Detect which cell encompasses the target text, then output its (X, Y) center coordinate. 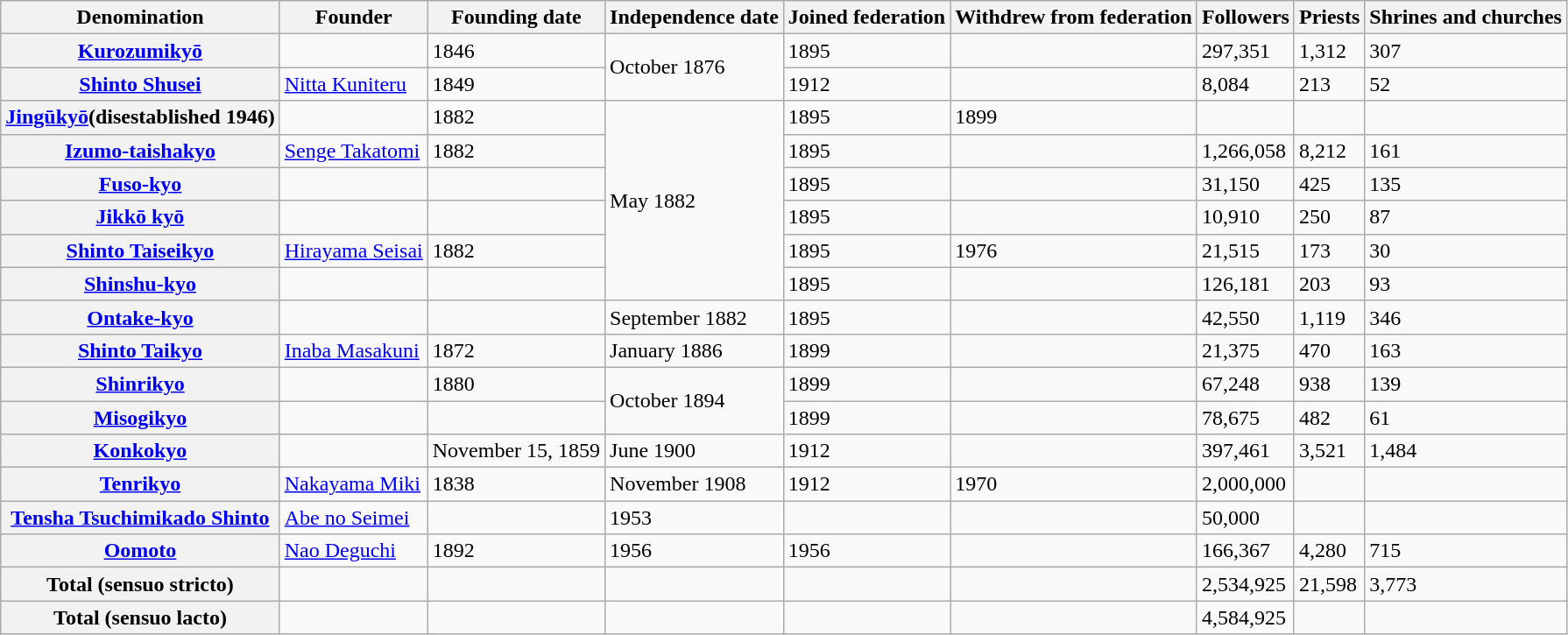
1892 (516, 551)
1970 (1074, 484)
Withdrew from federation (1074, 18)
Izumo-taishakyo (140, 151)
166,367 (1246, 551)
1880 (516, 384)
21,598 (1329, 584)
November 15, 1859 (516, 451)
Total (sensuo stricto) (140, 584)
Followers (1246, 18)
Priests (1329, 18)
1849 (516, 84)
Shrines and churches (1466, 18)
1872 (516, 350)
January 1886 (695, 350)
307 (1466, 51)
Independence date (695, 18)
61 (1466, 418)
1846 (516, 51)
50,000 (1246, 518)
135 (1466, 184)
Shinshu-kyo (140, 284)
126,181 (1246, 284)
938 (1329, 384)
1976 (1074, 250)
52 (1466, 84)
2,000,000 (1246, 484)
1953 (695, 518)
31,150 (1246, 184)
November 1908 (695, 484)
October 1894 (695, 400)
Tenrikyo (140, 484)
1,119 (1329, 317)
715 (1466, 551)
Nakayama Miki (354, 484)
Founding date (516, 18)
3,521 (1329, 451)
425 (1329, 184)
3,773 (1466, 584)
Jingūkyō(disestablished 1946) (140, 117)
87 (1466, 217)
10,910 (1246, 217)
482 (1329, 418)
Abe no Seimei (354, 518)
Jikkō kyō (140, 217)
250 (1329, 217)
October 1876 (695, 67)
Shinto Taiseikyo (140, 250)
67,248 (1246, 384)
1,312 (1329, 51)
Nitta Kuniteru (354, 84)
Kurozumikyō (140, 51)
173 (1329, 250)
1,484 (1466, 451)
Total (sensuo lacto) (140, 617)
163 (1466, 350)
8,084 (1246, 84)
Misogikyo (140, 418)
June 1900 (695, 451)
Shinto Taikyo (140, 350)
Oomoto (140, 551)
397,461 (1246, 451)
161 (1466, 151)
September 1882 (695, 317)
Konkokyo (140, 451)
Ontake-kyo (140, 317)
Shinrikyo (140, 384)
139 (1466, 384)
21,515 (1246, 250)
1838 (516, 484)
Fuso-kyo (140, 184)
Shinto Shusei (140, 84)
Denomination (140, 18)
Founder (354, 18)
Inaba Masakuni (354, 350)
4,280 (1329, 551)
Hirayama Seisai (354, 250)
93 (1466, 284)
Senge Takatomi (354, 151)
2,534,925 (1246, 584)
8,212 (1329, 151)
30 (1466, 250)
21,375 (1246, 350)
May 1882 (695, 201)
4,584,925 (1246, 617)
213 (1329, 84)
297,351 (1246, 51)
78,675 (1246, 418)
42,550 (1246, 317)
470 (1329, 350)
Joined federation (866, 18)
Tensha Tsuchimikado Shinto (140, 518)
1,266,058 (1246, 151)
Nao Deguchi (354, 551)
203 (1329, 284)
346 (1466, 317)
